Determine the [x, y] coordinate at the center of the cell enclosing the given text.  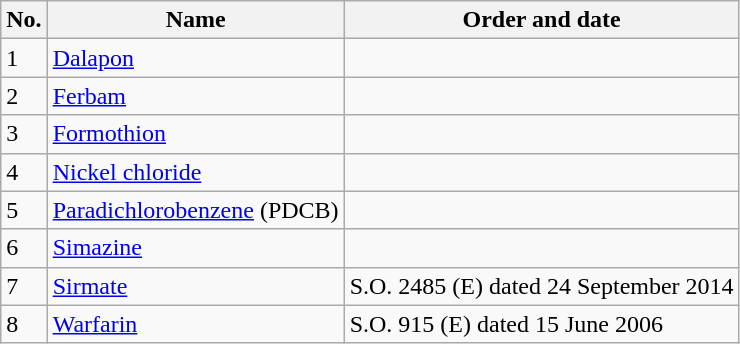
S.O. 2485 (E) dated 24 September 2014 [542, 286]
Ferbam [196, 96]
Warfarin [196, 324]
1 [24, 58]
Formothion [196, 134]
6 [24, 248]
Paradichlorobenzene (PDCB) [196, 210]
2 [24, 96]
Simazine [196, 248]
7 [24, 286]
S.O. 915 (E) dated 15 June 2006 [542, 324]
Nickel chloride [196, 172]
Dalapon [196, 58]
No. [24, 20]
Order and date [542, 20]
Name [196, 20]
3 [24, 134]
Sirmate [196, 286]
8 [24, 324]
5 [24, 210]
4 [24, 172]
